Search for the cell housing the specified text and yield its [X, Y] center coordinate. 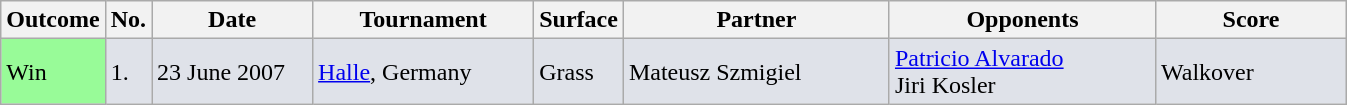
Opponents [1022, 20]
No. [128, 20]
Halle, Germany [424, 72]
Mateusz Szmigiel [756, 72]
Date [232, 20]
Outcome [53, 20]
Tournament [424, 20]
Surface [579, 20]
Win [53, 72]
Score [1250, 20]
23 June 2007 [232, 72]
Walkover [1250, 72]
Grass [579, 72]
1. [128, 72]
Partner [756, 20]
Patricio Alvarado Jiri Kosler [1022, 72]
